Pinpoint the cell where the given text exists, returning its [X, Y] midpoint coordinate. 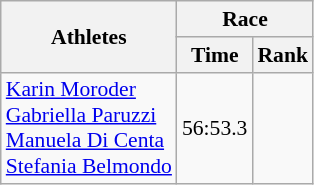
Race [245, 19]
Rank [282, 55]
Time [214, 55]
Athletes [89, 36]
Karin MoroderGabriella ParuzziManuela Di CentaStefania Belmondo [89, 128]
56:53.3 [214, 128]
